For the text-containing cell, return its midpoint in (x, y) coordinate format. 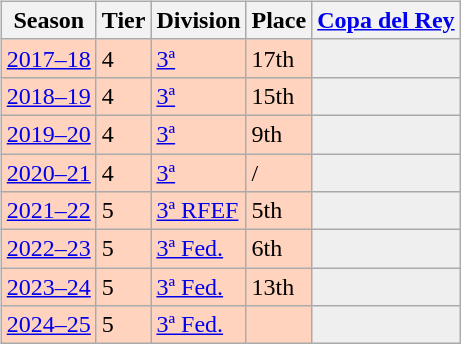
3ª RFEF (198, 211)
2020–21 (48, 173)
2023–24 (48, 287)
2021–22 (48, 211)
Division (198, 20)
2017–18 (48, 58)
17th (279, 58)
13th (279, 287)
2018–19 (48, 96)
Season (48, 20)
Place (279, 20)
2022–23 (48, 249)
Tier (124, 20)
15th (279, 96)
/ (279, 173)
6th (279, 249)
Copa del Rey (386, 20)
2024–25 (48, 325)
9th (279, 134)
2019–20 (48, 134)
5th (279, 211)
